Search for the cell housing the specified text and yield its [x, y] center coordinate. 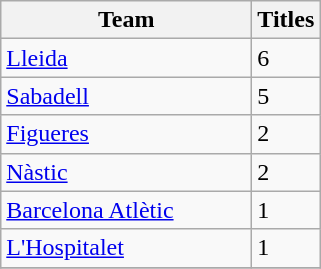
Lleida [126, 58]
Sabadell [126, 96]
Team [126, 20]
5 [286, 96]
Figueres [126, 134]
Barcelona Atlètic [126, 210]
Titles [286, 20]
Nàstic [126, 172]
L'Hospitalet [126, 248]
6 [286, 58]
